Detect which cell encompasses the target text, then output its [X, Y] center coordinate. 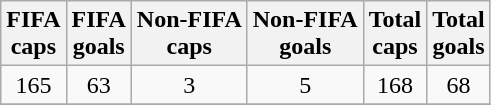
Non-FIFA goals [305, 34]
FIFA goals [98, 34]
Non-FIFA caps [189, 34]
FIFA caps [34, 34]
68 [459, 85]
3 [189, 85]
63 [98, 85]
165 [34, 85]
Total goals [459, 34]
Total caps [395, 34]
168 [395, 85]
5 [305, 85]
